Provide the [x, y] coordinate of the cell's center where the given text is located.  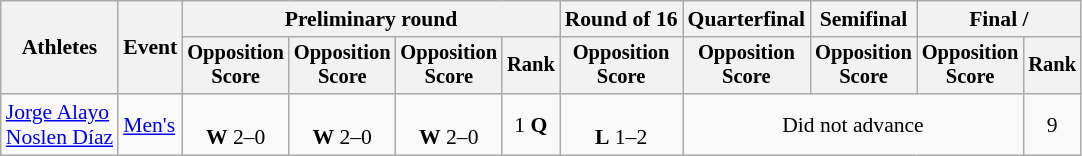
Quarterfinal [747, 19]
Semifinal [864, 19]
9 [1052, 124]
Jorge AlayoNoslen Díaz [60, 124]
Round of 16 [622, 19]
Athletes [60, 48]
Preliminary round [370, 19]
Final / [999, 19]
Did not advance [854, 124]
Event [150, 48]
L 1–2 [622, 124]
Men's [150, 124]
1 Q [531, 124]
